Find where the given text appears and provide that cell's center as (x, y) coordinate. 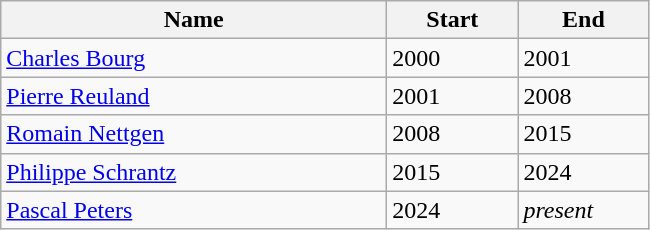
End (584, 20)
2000 (452, 58)
Charles Bourg (194, 58)
Pierre Reuland (194, 96)
Start (452, 20)
Philippe Schrantz (194, 172)
Romain Nettgen (194, 134)
Name (194, 20)
present (584, 210)
Pascal Peters (194, 210)
